Pinpoint the cell where the given text exists, returning its [X, Y] midpoint coordinate. 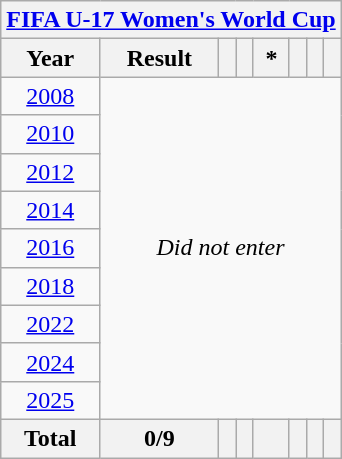
2018 [50, 286]
0/9 [160, 438]
2024 [50, 362]
2014 [50, 210]
2025 [50, 400]
* [271, 58]
2022 [50, 324]
Total [50, 438]
2012 [50, 172]
2008 [50, 96]
2010 [50, 134]
FIFA U-17 Women's World Cup [171, 20]
Result [160, 58]
Year [50, 58]
2016 [50, 248]
Did not enter [220, 248]
